From the cell containing the given text, extract its center point as (X, Y) coordinate. 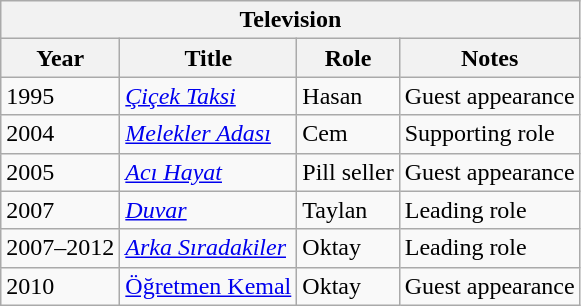
Duvar (208, 210)
Melekler Adası (208, 134)
2004 (60, 134)
2005 (60, 172)
Hasan (348, 96)
Television (290, 20)
1995 (60, 96)
Öğretmen Kemal (208, 286)
Cem (348, 134)
Arka Sıradakiler (208, 248)
2010 (60, 286)
Notes (490, 58)
Supporting role (490, 134)
Taylan (348, 210)
2007 (60, 210)
Acı Hayat (208, 172)
2007–2012 (60, 248)
Pill seller (348, 172)
Role (348, 58)
Title (208, 58)
Year (60, 58)
Çiçek Taksi (208, 96)
